Return the [X, Y] coordinate for the center point of the cell that contains the specified text.  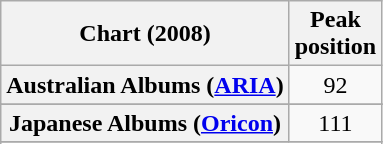
92 [335, 85]
Peakposition [335, 34]
111 [335, 123]
Japanese Albums (Oricon) [145, 123]
Australian Albums (ARIA) [145, 85]
Chart (2008) [145, 34]
